Scan for the cell matching the given text and deliver its (X, Y) coordinate at center. 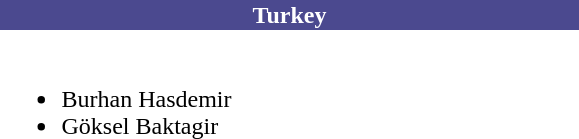
Turkey (290, 15)
